Determine the [x, y] coordinate at the center of the cell enclosing the given text.  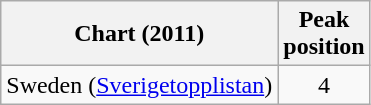
Chart (2011) [140, 34]
Sweden (Sverigetopplistan) [140, 85]
Peakposition [324, 34]
4 [324, 85]
